Extract the (X, Y) coordinate from the center of the cell holding the provided text.  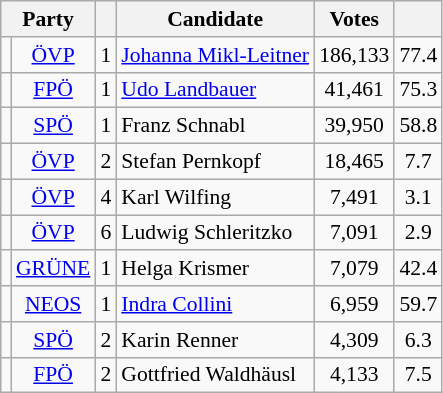
Helga Krismer (215, 269)
3.1 (418, 197)
41,461 (354, 90)
4,309 (354, 340)
NEOS (53, 304)
Gottfried Waldhäusl (215, 375)
Party (48, 19)
Indra Collini (215, 304)
39,950 (354, 126)
75.3 (418, 90)
2.9 (418, 233)
Udo Landbauer (215, 90)
18,465 (354, 162)
6,959 (354, 304)
Votes (354, 19)
6.3 (418, 340)
Ludwig Schleritzko (215, 233)
77.4 (418, 55)
4,133 (354, 375)
7.5 (418, 375)
4 (106, 197)
7,491 (354, 197)
Karin Renner (215, 340)
7,079 (354, 269)
GRÜNE (53, 269)
Stefan Pernkopf (215, 162)
Karl Wilfing (215, 197)
6 (106, 233)
Franz Schnabl (215, 126)
42.4 (418, 269)
Johanna Mikl-Leitner (215, 55)
7.7 (418, 162)
58.8 (418, 126)
59.7 (418, 304)
186,133 (354, 55)
Candidate (215, 19)
7,091 (354, 233)
